Extract the (x, y) coordinate from the center of the cell holding the provided text.  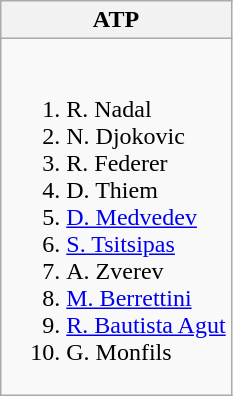
ATP (116, 20)
R. Nadal N. Djokovic R. Federer D. Thiem D. Medvedev S. Tsitsipas A. Zverev M. Berrettini R. Bautista Agut G. Monfils (116, 217)
